Identify which cell holds the provided text, then report its [X, Y] central coordinate. 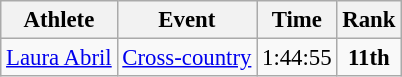
1:44:55 [297, 58]
11th [369, 58]
Athlete [59, 20]
Cross-country [187, 58]
Laura Abril [59, 58]
Rank [369, 20]
Event [187, 20]
Time [297, 20]
